Locate the cell with the specified text and output its [x, y] center coordinate. 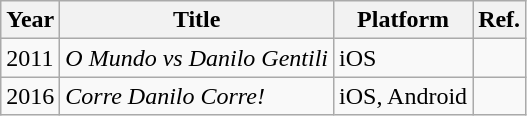
Platform [404, 20]
Year [30, 20]
O Mundo vs Danilo Gentili [197, 58]
2011 [30, 58]
Ref. [500, 20]
iOS [404, 58]
Corre Danilo Corre! [197, 96]
Title [197, 20]
2016 [30, 96]
iOS, Android [404, 96]
